Detect which cell encompasses the target text, then output its [x, y] center coordinate. 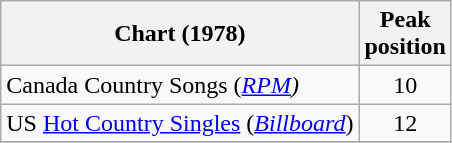
US Hot Country Singles (Billboard) [180, 123]
10 [405, 85]
Canada Country Songs (RPM) [180, 85]
Peakposition [405, 34]
12 [405, 123]
Chart (1978) [180, 34]
